Search for the cell housing the specified text and yield its (x, y) center coordinate. 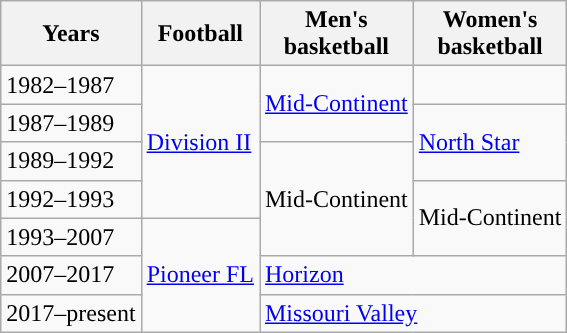
1992–1993 (71, 199)
1987–1989 (71, 123)
2017–present (71, 313)
North Star (490, 142)
Division II (200, 142)
Horizon (414, 275)
Men'sbasketball (337, 34)
1989–1992 (71, 161)
Women'sbasketball (490, 34)
Years (71, 34)
2007–2017 (71, 275)
Football (200, 34)
Pioneer FL (200, 275)
Missouri Valley (414, 313)
1982–1987 (71, 85)
1993–2007 (71, 237)
